Scan for the cell matching the given text and deliver its (X, Y) coordinate at center. 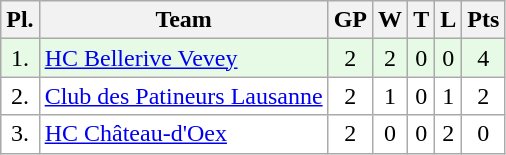
W (390, 20)
4 (484, 58)
1. (20, 58)
2. (20, 96)
HC Bellerive Vevey (184, 58)
Pts (484, 20)
HC Château-d'Oex (184, 134)
Club des Patineurs Lausanne (184, 96)
Team (184, 20)
Pl. (20, 20)
L (448, 20)
GP (350, 20)
3. (20, 134)
T (422, 20)
